Capture the cell that displays the provided text and extract its [x, y] central coordinate. 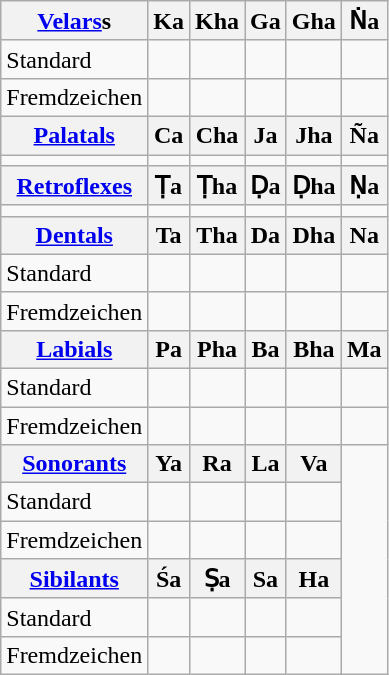
Ṭha [216, 186]
Gha [314, 21]
Sonorants [74, 464]
Ca [169, 135]
Dentals [74, 235]
Śa [169, 579]
Da [266, 235]
Retroflexes [74, 186]
Palatals [74, 135]
Labials [74, 349]
Jha [314, 135]
Ma [364, 349]
Velarss [74, 21]
Ña [364, 135]
Sibilants [74, 579]
Pha [216, 349]
Dha [314, 235]
Cha [216, 135]
Ra [216, 464]
Tha [216, 235]
Na [364, 235]
La [266, 464]
Ta [169, 235]
Kha [216, 21]
Ḍa [266, 186]
Pa [169, 349]
Ṇa [364, 186]
Ba [266, 349]
Va [314, 464]
Ha [314, 579]
Ḍha [314, 186]
Ja [266, 135]
Ga [266, 21]
Sa [266, 579]
Ya [169, 464]
Ṣa [216, 579]
Ṭa [169, 186]
Bha [314, 349]
Ṅa [364, 21]
Ka [169, 21]
